Capture the cell that displays the provided text and extract its [x, y] central coordinate. 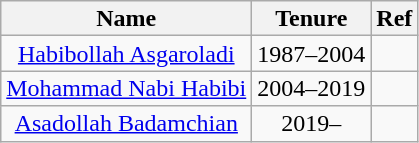
2004–2019 [312, 88]
Tenure [312, 18]
Name [126, 18]
Ref [394, 18]
1987–2004 [312, 54]
Asadollah Badamchian [126, 124]
2019– [312, 124]
Habibollah Asgaroladi [126, 54]
Mohammad Nabi Habibi [126, 88]
